Find where the given text appears and provide that cell's center as [x, y] coordinate. 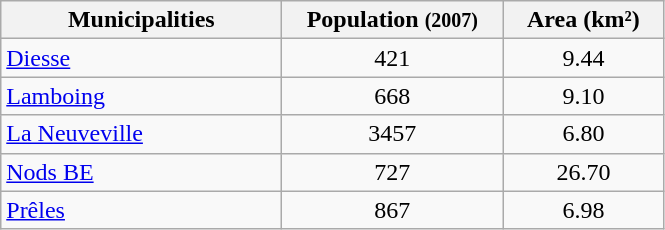
3457 [392, 134]
Municipalities [142, 20]
Nods BE [142, 172]
Prêles [142, 210]
867 [392, 210]
421 [392, 58]
La Neuveville [142, 134]
9.10 [584, 96]
Lamboing [142, 96]
Population (2007) [392, 20]
668 [392, 96]
6.80 [584, 134]
Area (km²) [584, 20]
727 [392, 172]
26.70 [584, 172]
9.44 [584, 58]
Diesse [142, 58]
6.98 [584, 210]
